Scan for the cell matching the given text and deliver its (x, y) coordinate at center. 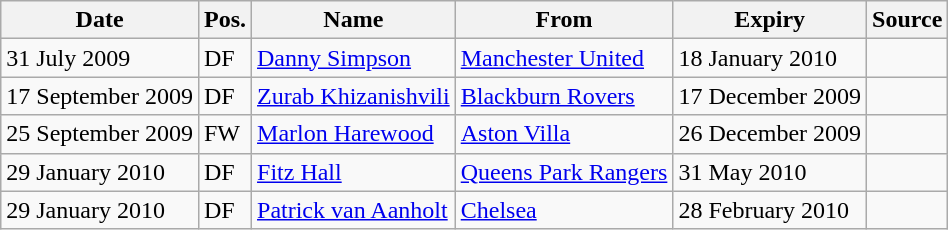
26 December 2009 (770, 134)
FW (224, 134)
31 July 2009 (100, 58)
Manchester United (564, 58)
17 September 2009 (100, 96)
Aston Villa (564, 134)
31 May 2010 (770, 172)
Chelsea (564, 210)
Blackburn Rovers (564, 96)
Zurab Khizanishvili (354, 96)
25 September 2009 (100, 134)
Fitz Hall (354, 172)
Pos. (224, 20)
17 December 2009 (770, 96)
Expiry (770, 20)
From (564, 20)
Danny Simpson (354, 58)
Name (354, 20)
18 January 2010 (770, 58)
Patrick van Aanholt (354, 210)
Queens Park Rangers (564, 172)
Marlon Harewood (354, 134)
Date (100, 20)
Source (908, 20)
28 February 2010 (770, 210)
